Provide the (X, Y) coordinate of the cell's center where the given text is located.  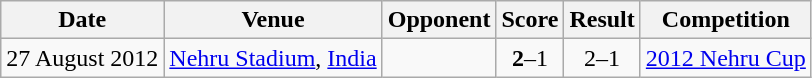
27 August 2012 (82, 58)
Opponent (439, 20)
2012 Nehru Cup (726, 58)
Nehru Stadium, India (273, 58)
Venue (273, 20)
Result (602, 20)
Competition (726, 20)
Score (530, 20)
Date (82, 20)
